Determine the (x, y) coordinate at the center of the cell enclosing the given text.  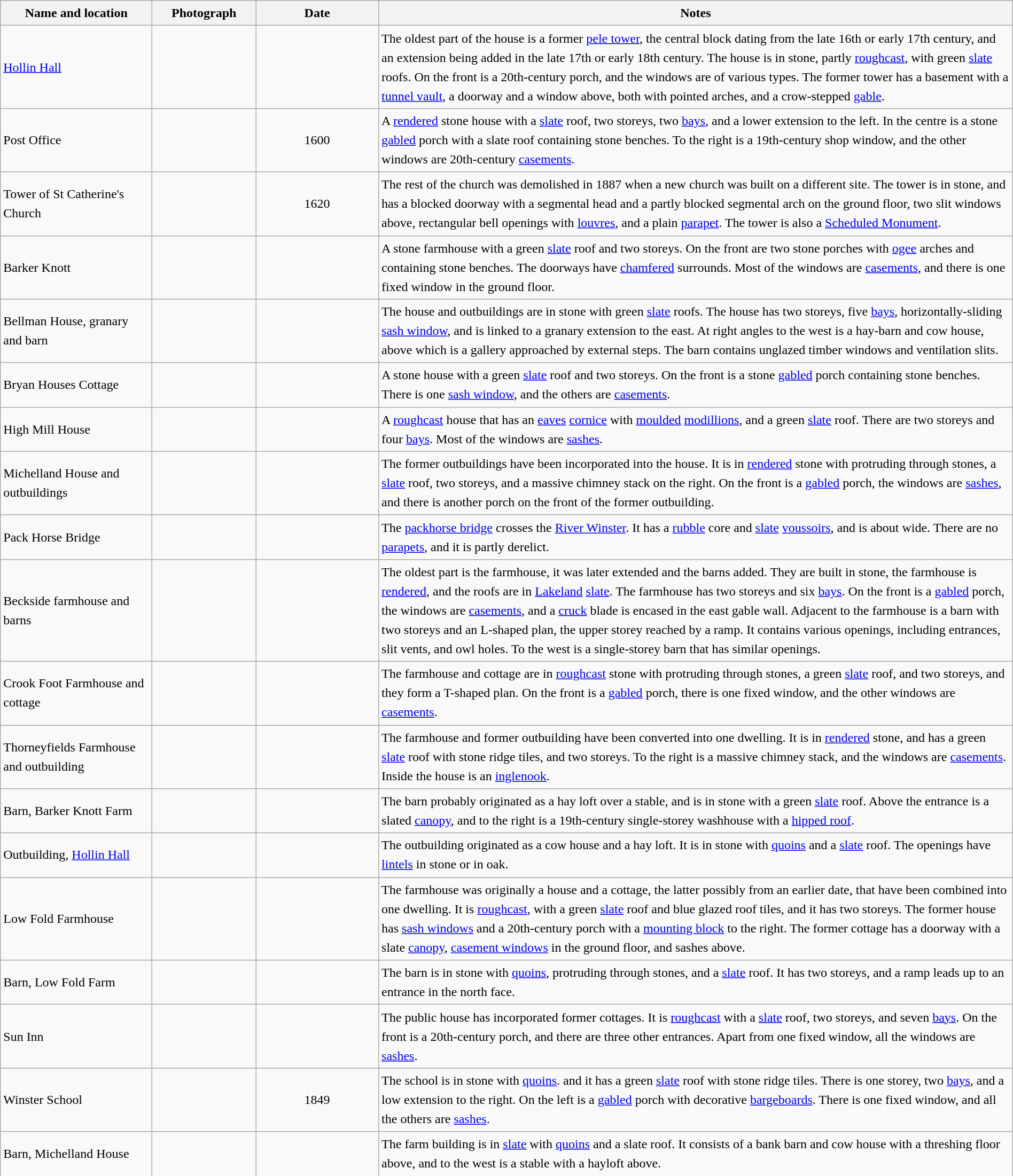
Pack Horse Bridge (76, 537)
Bryan Houses Cottage (76, 385)
The outbuilding originated as a cow house and a hay loft. It is in stone with quoins and a slate roof. The openings have lintels in stone or in oak. (696, 856)
1600 (317, 140)
Winster School (76, 1100)
Outbuilding, Hollin Hall (76, 856)
Name and location (76, 13)
Photograph (204, 13)
Crook Foot Farmhouse and cottage (76, 693)
1620 (317, 204)
Hollin Hall (76, 67)
Barn, Michelland House (76, 1154)
1849 (317, 1100)
High Mill House (76, 429)
Bellman House, granary and barn (76, 331)
Tower of St Catherine's Church (76, 204)
Thorneyfields Farmhouse and outbuilding (76, 757)
Low Fold Farmhouse (76, 919)
Barn, Barker Knott Farm (76, 811)
Date (317, 13)
Sun Inn (76, 1036)
Beckside farmhouse and barns (76, 610)
Notes (696, 13)
Barn, Low Fold Farm (76, 983)
Barker Knott (76, 267)
Post Office (76, 140)
Michelland House and outbuildings (76, 483)
